Detect which cell encompasses the target text, then output its [x, y] center coordinate. 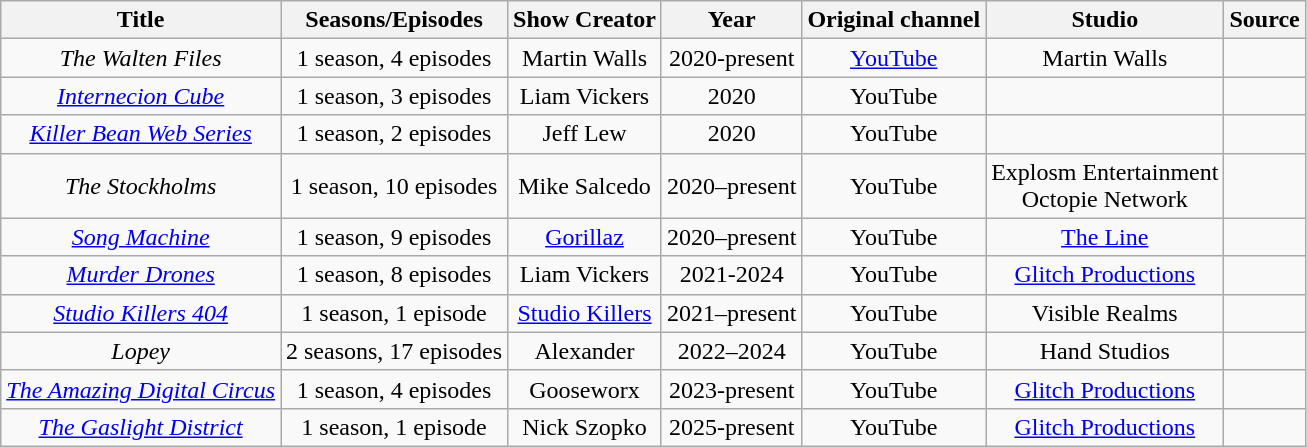
Title [141, 20]
Show Creator [585, 20]
Studio Killers 404 [141, 313]
Original channel [894, 20]
Seasons/Episodes [394, 20]
2021-2024 [731, 275]
1 season, 9 episodes [394, 237]
Song Machine [141, 237]
The Stockholms [141, 186]
The Line [1105, 237]
2 seasons, 17 episodes [394, 351]
1 season, 2 episodes [394, 134]
2021–present [731, 313]
Studio Killers [585, 313]
Alexander [585, 351]
Gorillaz [585, 237]
Gooseworx [585, 389]
2025-present [731, 427]
Murder Drones [141, 275]
The Gaslight District [141, 427]
Hand Studios [1105, 351]
Nick Szopko [585, 427]
Visible Realms [1105, 313]
The Amazing Digital Circus [141, 389]
Jeff Lew [585, 134]
Explosm EntertainmentOctopie Network [1105, 186]
Studio [1105, 20]
Mike Salcedo [585, 186]
Lopey [141, 351]
Internecion Cube [141, 96]
Killer Bean Web Series [141, 134]
Source [1264, 20]
2023-present [731, 389]
Year [731, 20]
2022–2024 [731, 351]
The Walten Files [141, 58]
1 season, 3 episodes [394, 96]
2020-present [731, 58]
1 season, 10 episodes [394, 186]
1 season, 8 episodes [394, 275]
